Search for the cell housing the specified text and yield its [x, y] center coordinate. 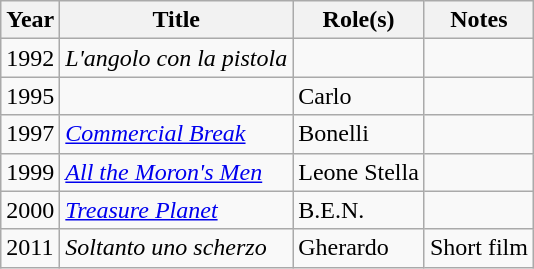
1995 [30, 96]
Role(s) [359, 20]
All the Moron's Men [176, 172]
Gherardo [359, 248]
L'angolo con la pistola [176, 58]
B.E.N. [359, 210]
Short film [478, 248]
Treasure Planet [176, 210]
Soltanto uno scherzo [176, 248]
Bonelli [359, 134]
2011 [30, 248]
Carlo [359, 96]
Title [176, 20]
Leone Stella [359, 172]
1992 [30, 58]
Year [30, 20]
2000 [30, 210]
1997 [30, 134]
1999 [30, 172]
Commercial Break [176, 134]
Notes [478, 20]
